Output the (x, y) coordinate of the center of the cell containing the given text.  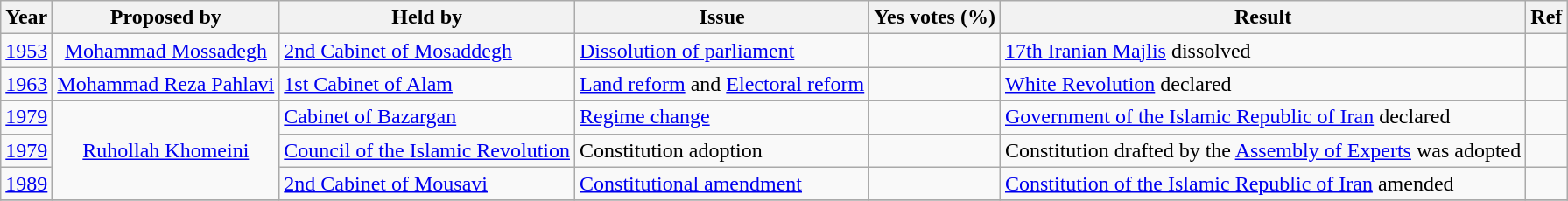
17th Iranian Majlis dissolved (1262, 51)
Issue (722, 17)
Mohammad Mossadegh (166, 51)
Ref (1546, 17)
Ruhollah Khomeini (166, 150)
Regime change (722, 117)
White Revolution declared (1262, 84)
Constitution adoption (722, 150)
Proposed by (166, 17)
Constitution of the Islamic Republic of Iran amended (1262, 184)
1989 (26, 184)
Government of the Islamic Republic of Iran declared (1262, 117)
Cabinet of Bazargan (427, 117)
Land reform and Electoral reform (722, 84)
2nd Cabinet of Mosaddegh (427, 51)
2nd Cabinet of Mousavi (427, 184)
Council of the Islamic Revolution (427, 150)
Year (26, 17)
Constitutional amendment (722, 184)
Constitution drafted by the Assembly of Experts was adopted (1262, 150)
1963 (26, 84)
Mohammad Reza Pahlavi (166, 84)
Result (1262, 17)
Dissolution of parliament (722, 51)
1st Cabinet of Alam (427, 84)
1953 (26, 51)
Held by (427, 17)
Yes votes (%) (935, 17)
